Output the [x, y] coordinate of the center of the cell containing the given text.  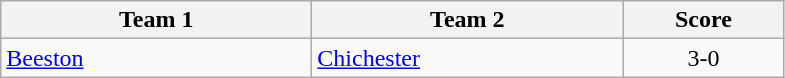
Beeston [156, 58]
Team 2 [468, 20]
Team 1 [156, 20]
3-0 [704, 58]
Chichester [468, 58]
Score [704, 20]
